Detect which cell encompasses the target text, then output its (x, y) center coordinate. 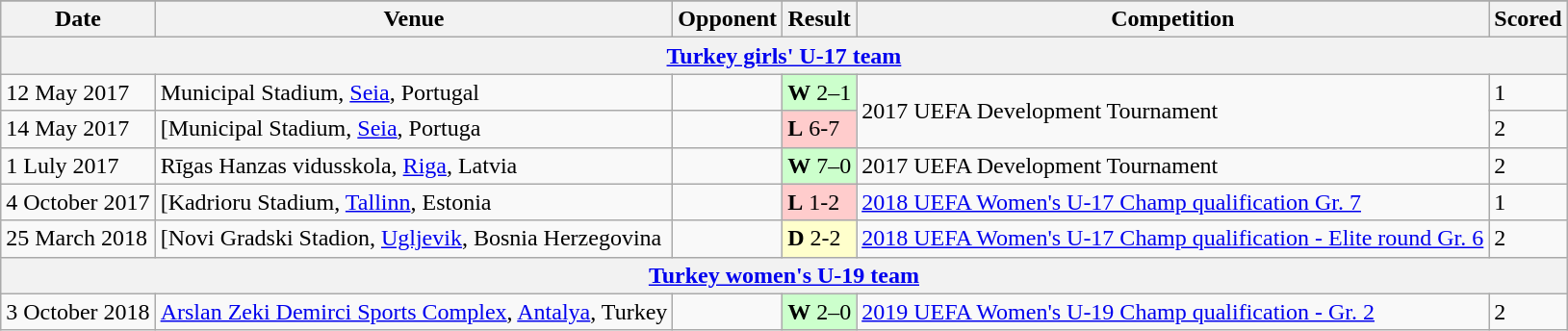
D 2-2 (820, 239)
[Municipal Stadium, Seia, Portuga (414, 129)
14 May 2017 (78, 129)
Turkey girls' U-17 team (784, 56)
Arslan Zeki Demirci Sports Complex, Antalya, Turkey (414, 312)
12 May 2017 (78, 92)
Opponent (728, 19)
3 October 2018 (78, 312)
W 2–0 (820, 312)
2019 UEFA Women's U-19 Champ qualification - Gr. 2 (1172, 312)
25 March 2018 (78, 239)
W 7–0 (820, 165)
Rīgas Hanzas vidusskola, Riga, Latvia (414, 165)
Competition (1172, 19)
[Novi Gradski Stadion, Ugljevik, Bosnia Herzegovina (414, 239)
W 2–1 (820, 92)
2018 UEFA Women's U-17 Champ qualification Gr. 7 (1172, 202)
Date (78, 19)
Municipal Stadium, Seia, Portugal (414, 92)
Turkey women's U-19 team (784, 275)
4 October 2017 (78, 202)
L 6-7 (820, 129)
L 1-2 (820, 202)
[Kadrioru Stadium, Tallinn, Estonia (414, 202)
Venue (414, 19)
2018 UEFA Women's U-17 Champ qualification - Elite round Gr. 6 (1172, 239)
Scored (1529, 19)
1 Luly 2017 (78, 165)
Result (820, 19)
